Output the [X, Y] coordinate of the center of the cell containing the given text.  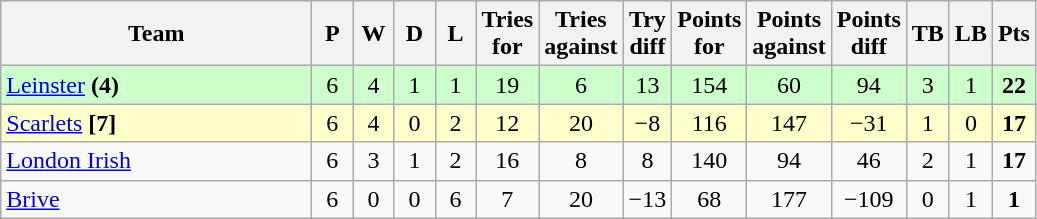
22 [1014, 85]
46 [868, 161]
7 [508, 199]
L [456, 34]
16 [508, 161]
19 [508, 85]
−13 [648, 199]
Brive [156, 199]
12 [508, 123]
W [374, 34]
13 [648, 85]
Pts [1014, 34]
TB [928, 34]
60 [789, 85]
D [414, 34]
LB [970, 34]
147 [789, 123]
Points against [789, 34]
Team [156, 34]
177 [789, 199]
116 [710, 123]
154 [710, 85]
68 [710, 199]
Tries for [508, 34]
London Irish [156, 161]
−109 [868, 199]
Leinster (4) [156, 85]
Tries against [581, 34]
Scarlets [7] [156, 123]
140 [710, 161]
P [332, 34]
Try diff [648, 34]
Points for [710, 34]
Points diff [868, 34]
−31 [868, 123]
−8 [648, 123]
